For the text-containing cell, return its midpoint in [x, y] coordinate format. 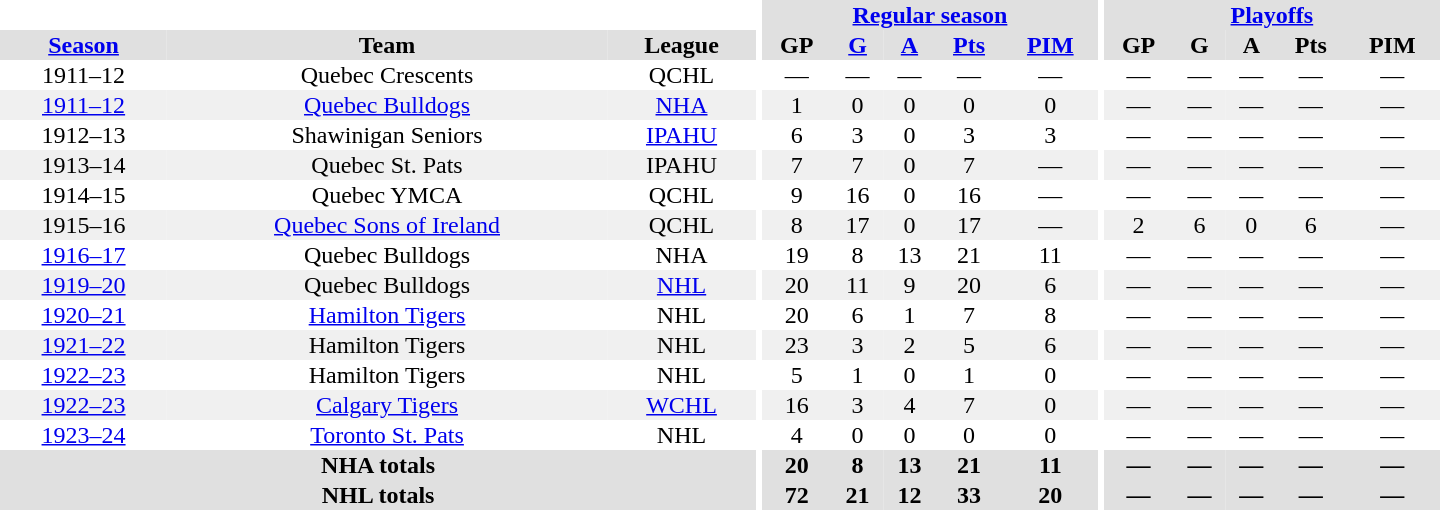
League [682, 45]
Playoffs [1272, 15]
12 [910, 495]
NHA totals [378, 465]
Calgary Tigers [387, 405]
1916–17 [84, 255]
Regular season [930, 15]
Toronto St. Pats [387, 435]
1920–21 [84, 315]
Team [387, 45]
1919–20 [84, 285]
NHL totals [378, 495]
72 [797, 495]
Season [84, 45]
1923–24 [84, 435]
1913–14 [84, 165]
1914–15 [84, 195]
Shawinigan Seniors [387, 135]
Quebec YMCA [387, 195]
Quebec Crescents [387, 75]
23 [797, 345]
Quebec St. Pats [387, 165]
33 [968, 495]
1921–22 [84, 345]
1912–13 [84, 135]
19 [797, 255]
Quebec Sons of Ireland [387, 225]
WCHL [682, 405]
1915–16 [84, 225]
